Pinpoint the cell where the given text exists, returning its (X, Y) midpoint coordinate. 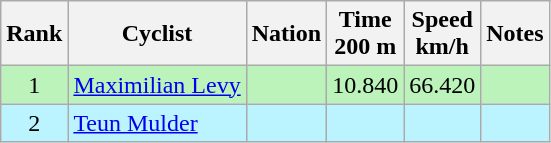
Notes (515, 34)
Rank (34, 34)
Teun Mulder (157, 123)
2 (34, 123)
Speedkm/h (442, 34)
Time200 m (366, 34)
Nation (286, 34)
Maximilian Levy (157, 85)
1 (34, 85)
10.840 (366, 85)
66.420 (442, 85)
Cyclist (157, 34)
